Scan for the cell matching the given text and deliver its (x, y) coordinate at center. 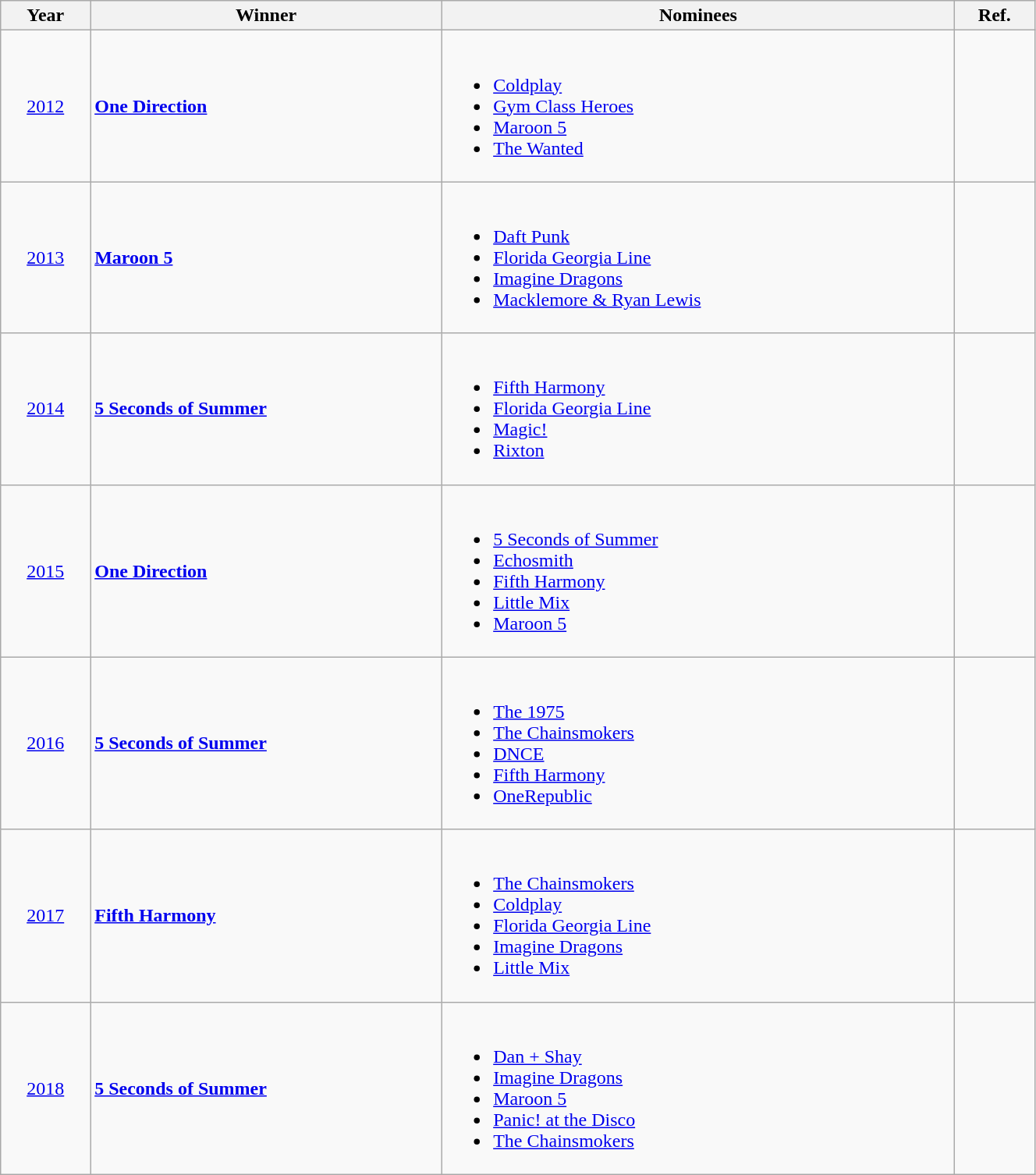
2017 (45, 916)
2013 (45, 257)
5 Seconds of SummerEchosmithFifth HarmonyLittle MixMaroon 5 (699, 571)
Nominees (699, 16)
Daft PunkFlorida Georgia LineImagine DragonsMacklemore & Ryan Lewis (699, 257)
2015 (45, 571)
The ChainsmokersColdplayFlorida Georgia LineImagine DragonsLittle Mix (699, 916)
ColdplayGym Class HeroesMaroon 5The Wanted (699, 106)
The 1975The ChainsmokersDNCEFifth HarmonyOneRepublic (699, 743)
2014 (45, 409)
Year (45, 16)
Dan + ShayImagine DragonsMaroon 5Panic! at the DiscoThe Chainsmokers (699, 1088)
2018 (45, 1088)
Maroon 5 (267, 257)
2016 (45, 743)
2012 (45, 106)
Fifth HarmonyFlorida Georgia LineMagic!Rixton (699, 409)
Ref. (994, 16)
Winner (267, 16)
Fifth Harmony (267, 916)
